Provide the [X, Y] coordinate of the cell's center where the given text is located.  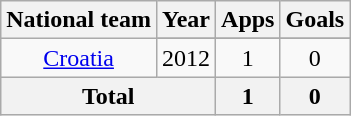
2012 [186, 58]
Apps [248, 20]
National team [79, 20]
Croatia [79, 58]
Goals [315, 20]
Year [186, 20]
Total [108, 96]
